Search for the cell housing the specified text and yield its [x, y] center coordinate. 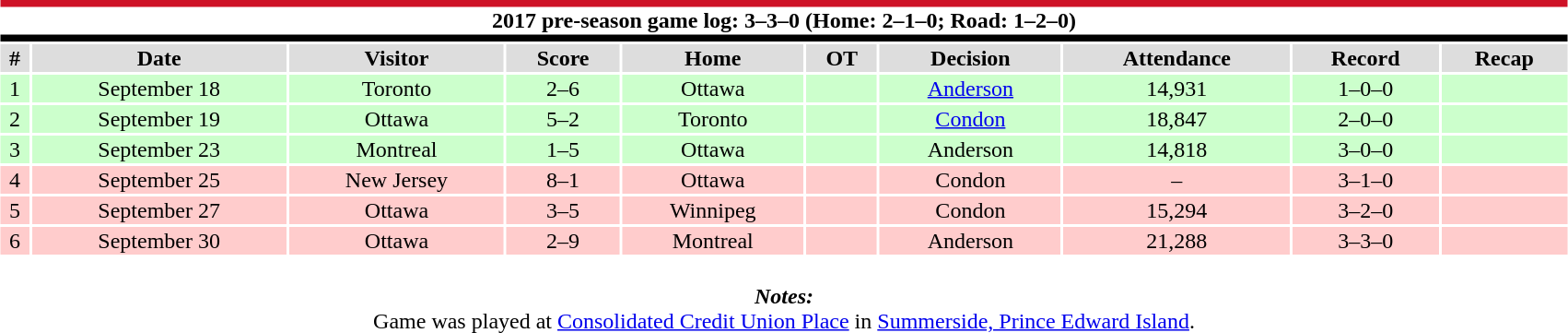
14,931 [1177, 89]
3 [15, 149]
# [15, 58]
3–1–0 [1365, 180]
September 18 [158, 89]
3–0–0 [1365, 149]
Decision [970, 58]
September 25 [158, 180]
1 [15, 89]
1–0–0 [1365, 89]
September 30 [158, 241]
Home [713, 58]
3–5 [563, 210]
5 [15, 210]
3–2–0 [1365, 210]
2 [15, 119]
Attendance [1177, 58]
6 [15, 241]
Visitor [396, 58]
New Jersey [396, 180]
5–2 [563, 119]
Record [1365, 58]
4 [15, 180]
– [1177, 180]
Recap [1504, 58]
2017 pre-season game log: 3–3–0 (Home: 2–1–0; Road: 1–2–0) [784, 20]
2–0–0 [1365, 119]
OT [842, 58]
September 23 [158, 149]
2–6 [563, 89]
September 19 [158, 119]
15,294 [1177, 210]
3–3–0 [1365, 241]
18,847 [1177, 119]
21,288 [1177, 241]
Date [158, 58]
8–1 [563, 180]
September 27 [158, 210]
Winnipeg [713, 210]
1–5 [563, 149]
14,818 [1177, 149]
2–9 [563, 241]
Score [563, 58]
